Return [x, y] of the center of cell containing provided text 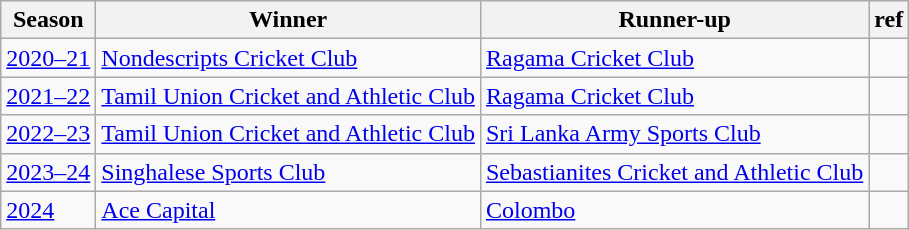
Colombo [674, 210]
ref [889, 20]
Season [48, 20]
2022–23 [48, 134]
2024 [48, 210]
Runner-up [674, 20]
Ace Capital [288, 210]
Winner [288, 20]
Nondescripts Cricket Club [288, 58]
2023–24 [48, 172]
Singhalese Sports Club [288, 172]
2021–22 [48, 96]
2020–21 [48, 58]
Sri Lanka Army Sports Club [674, 134]
Sebastianites Cricket and Athletic Club [674, 172]
